Identify which cell holds the provided text, then report its (x, y) central coordinate. 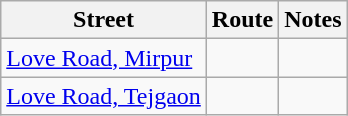
Love Road, Mirpur (104, 58)
Love Road, Tejgaon (104, 96)
Notes (313, 20)
Street (104, 20)
Route (242, 20)
